Detect which cell encompasses the target text, then output its [x, y] center coordinate. 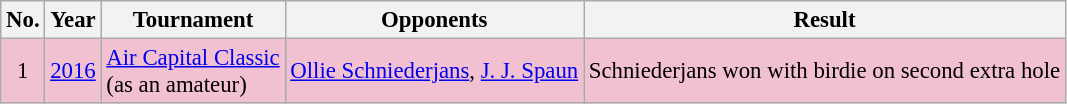
1 [23, 72]
Schniederjans won with birdie on second extra hole [825, 72]
No. [23, 20]
Opponents [434, 20]
Year [73, 20]
Result [825, 20]
Ollie Schniederjans, J. J. Spaun [434, 72]
Tournament [193, 20]
Air Capital Classic(as an amateur) [193, 72]
2016 [73, 72]
